Search for the cell housing the specified text and yield its (x, y) center coordinate. 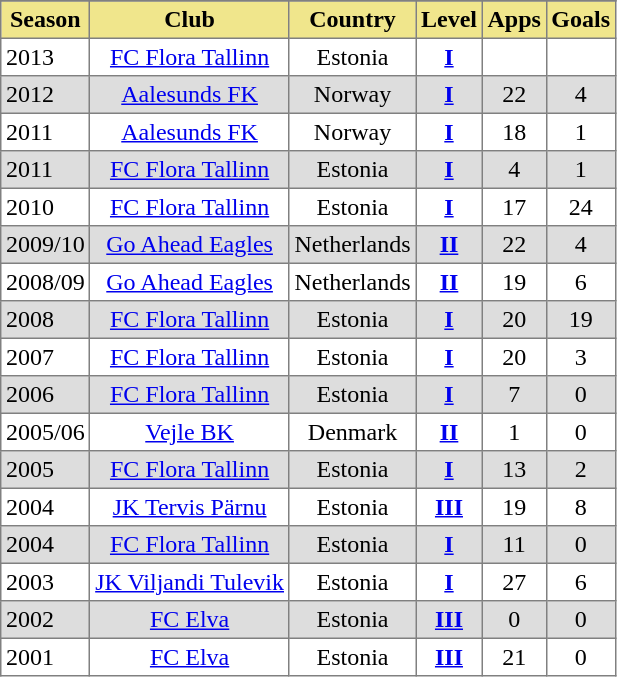
2005 (46, 470)
JK Tervis Pärnu (190, 507)
Season (46, 20)
JK Viljandi Tulevik (190, 582)
2008/09 (46, 282)
2008 (46, 320)
Country (352, 20)
2 (580, 470)
2007 (46, 357)
17 (514, 207)
Level (449, 20)
2009/10 (46, 245)
2005/06 (46, 432)
27 (514, 582)
2012 (46, 95)
8 (580, 507)
24 (580, 207)
2003 (46, 582)
Apps (514, 20)
Goals (580, 20)
2013 (46, 57)
13 (514, 470)
2010 (46, 207)
2002 (46, 620)
2006 (46, 395)
3 (580, 357)
7 (514, 395)
21 (514, 657)
18 (514, 132)
Denmark (352, 432)
Vejle BK (190, 432)
2001 (46, 657)
Club (190, 20)
11 (514, 545)
